For the text-containing cell, return its midpoint in [X, Y] coordinate format. 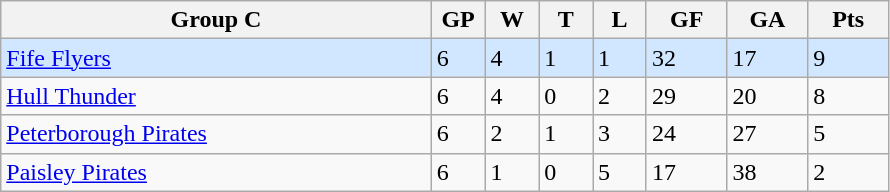
GF [686, 20]
32 [686, 58]
3 [620, 134]
GA [768, 20]
GP [458, 20]
9 [848, 58]
Fife Flyers [216, 58]
Group C [216, 20]
20 [768, 96]
24 [686, 134]
L [620, 20]
Hull Thunder [216, 96]
T [566, 20]
27 [768, 134]
29 [686, 96]
Pts [848, 20]
Paisley Pirates [216, 172]
38 [768, 172]
8 [848, 96]
W [512, 20]
Peterborough Pirates [216, 134]
